From the cell containing the given text, extract its center point as [x, y] coordinate. 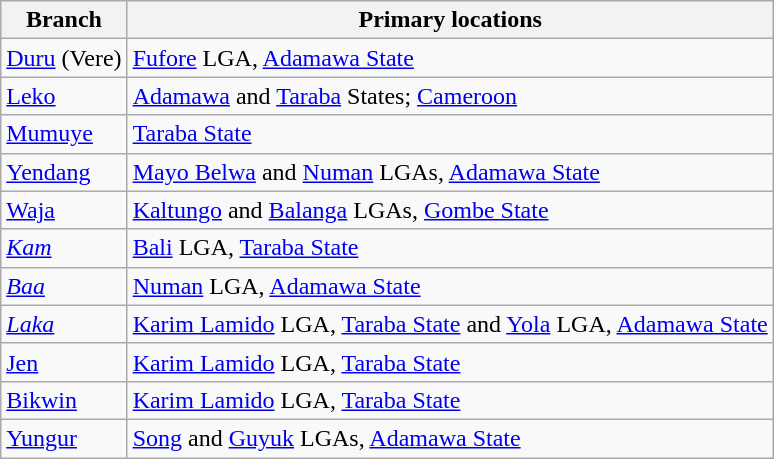
Duru (Vere) [64, 58]
Bali LGA, Taraba State [450, 248]
Leko [64, 96]
Kam [64, 248]
Song and Guyuk LGAs, Adamawa State [450, 438]
Bikwin [64, 400]
Fufore LGA, Adamawa State [450, 58]
Mumuye [64, 134]
Laka [64, 324]
Primary locations [450, 20]
Taraba State [450, 134]
Numan LGA, Adamawa State [450, 286]
Branch [64, 20]
Yungur [64, 438]
Baa [64, 286]
Mayo Belwa and Numan LGAs, Adamawa State [450, 172]
Kaltungo and Balanga LGAs, Gombe State [450, 210]
Jen [64, 362]
Adamawa and Taraba States; Cameroon [450, 96]
Waja [64, 210]
Yendang [64, 172]
Karim Lamido LGA, Taraba State and Yola LGA, Adamawa State [450, 324]
